Search for the cell housing the specified text and yield its [x, y] center coordinate. 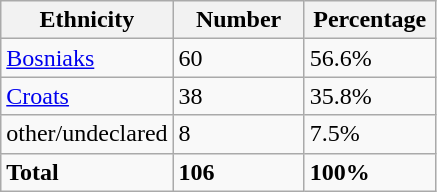
Number [238, 20]
Ethnicity [87, 20]
Croats [87, 96]
8 [238, 134]
35.8% [370, 96]
7.5% [370, 134]
56.6% [370, 58]
other/undeclared [87, 134]
106 [238, 172]
Total [87, 172]
Percentage [370, 20]
100% [370, 172]
Bosniaks [87, 58]
60 [238, 58]
38 [238, 96]
